Return [x, y] of the center of cell containing provided text 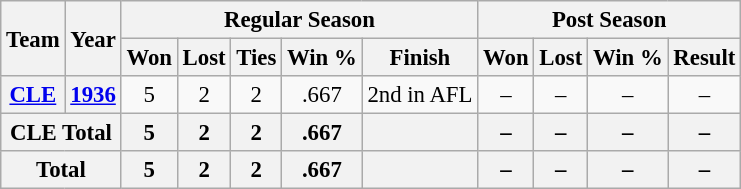
Total [61, 170]
Finish [420, 58]
Ties [256, 58]
Result [704, 58]
Team [33, 38]
CLE [33, 95]
Regular Season [300, 20]
Post Season [610, 20]
1936 [93, 95]
Year [93, 38]
2nd in AFL [420, 95]
CLE Total [61, 133]
